Detect which cell encompasses the target text, then output its [X, Y] center coordinate. 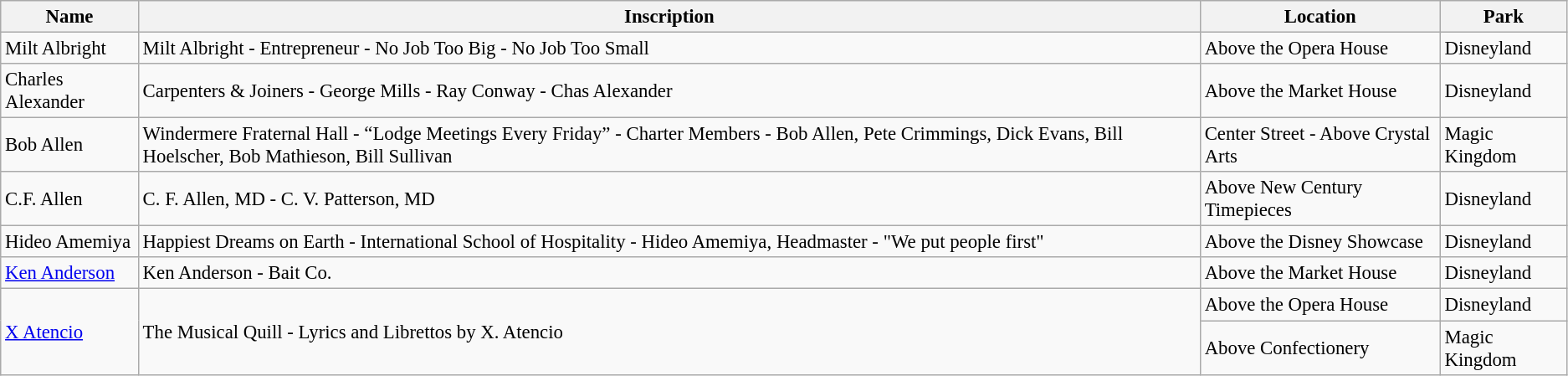
Park [1503, 17]
C. F. Allen, MD - C. V. Patterson, MD [669, 199]
C.F. Allen [70, 199]
X Atencio [70, 332]
Milt Albright - Entrepreneur - No Job Too Big - No Job Too Small [669, 49]
Carpenters & Joiners - George Mills - Ray Conway - Chas Alexander [669, 90]
Above the Disney Showcase [1320, 242]
Above New Century Timepieces [1320, 199]
Inscription [669, 17]
Ken Anderson [70, 274]
Hideo Amemiya [70, 242]
Ken Anderson - Bait Co. [669, 274]
The Musical Quill - Lyrics and Librettos by X. Atencio [669, 332]
Milt Albright [70, 49]
Above Confectionery [1320, 348]
Bob Allen [70, 146]
Center Street - Above Crystal Arts [1320, 146]
Location [1320, 17]
Name [70, 17]
Charles Alexander [70, 90]
Happiest Dreams on Earth - International School of Hospitality - Hideo Amemiya, Headmaster - "We put people first" [669, 242]
